Pinpoint the cell where the given text exists, returning its (X, Y) midpoint coordinate. 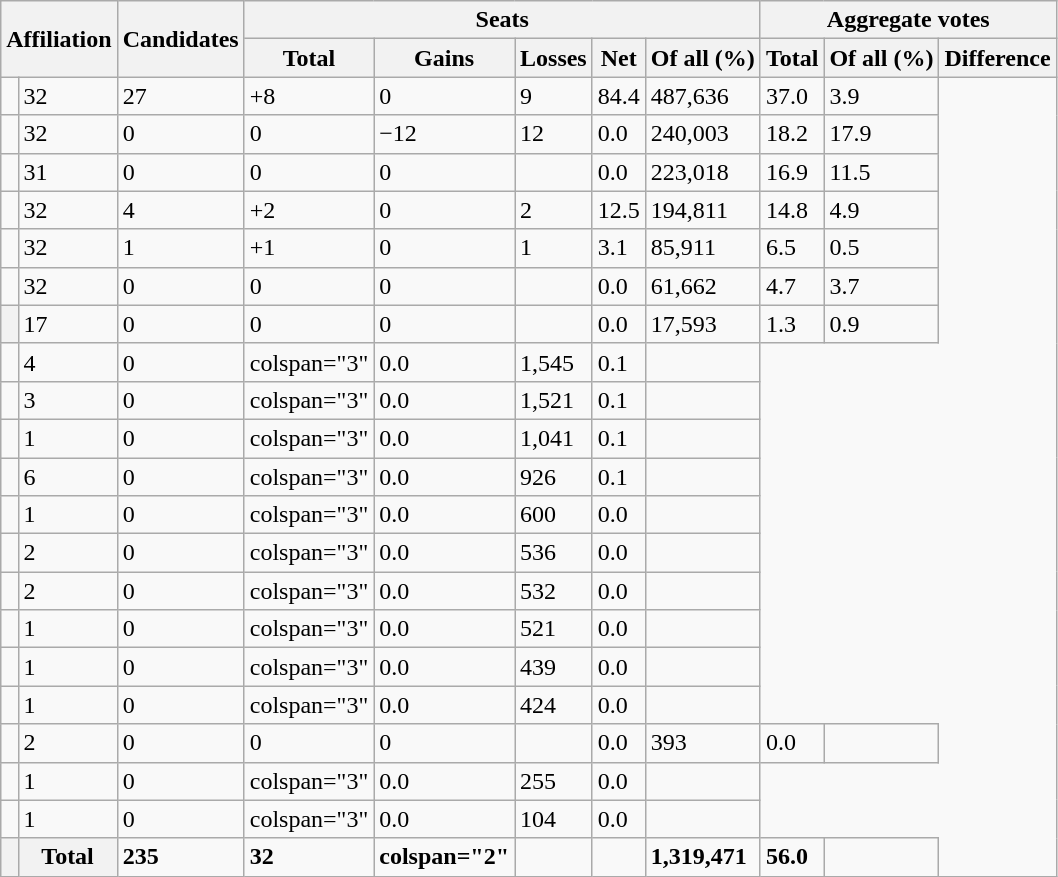
37.0 (792, 96)
Net (618, 58)
colspan="2" (444, 857)
18.2 (792, 134)
Gains (444, 58)
1,521 (553, 400)
1,041 (553, 438)
424 (553, 705)
926 (553, 477)
223,018 (702, 172)
14.8 (792, 210)
1.3 (792, 324)
235 (180, 857)
240,003 (702, 134)
11.5 (882, 172)
17 (68, 324)
439 (553, 667)
12 (553, 134)
Candidates (180, 39)
487,636 (702, 96)
31 (68, 172)
3.9 (882, 96)
600 (553, 515)
56.0 (792, 857)
61,662 (702, 286)
84.4 (618, 96)
+2 (309, 210)
194,811 (702, 210)
3.7 (882, 286)
3 (68, 400)
255 (553, 781)
9 (553, 96)
393 (702, 743)
−12 (444, 134)
17,593 (702, 324)
4.9 (882, 210)
4.7 (792, 286)
Differ­ence (998, 58)
6.5 (792, 248)
0.9 (882, 324)
536 (553, 553)
Seats (502, 20)
1,545 (553, 362)
6 (68, 477)
16.9 (792, 172)
532 (553, 591)
27 (180, 96)
85,911 (702, 248)
104 (553, 819)
1,319,471 (702, 857)
17.9 (882, 134)
Aggregate votes (908, 20)
521 (553, 629)
12.5 (618, 210)
3.1 (618, 248)
Losses (553, 58)
+8 (309, 96)
+1 (309, 248)
Affiliation (59, 39)
0.5 (882, 248)
